Extract the (X, Y) coordinate from the center of the cell holding the provided text.  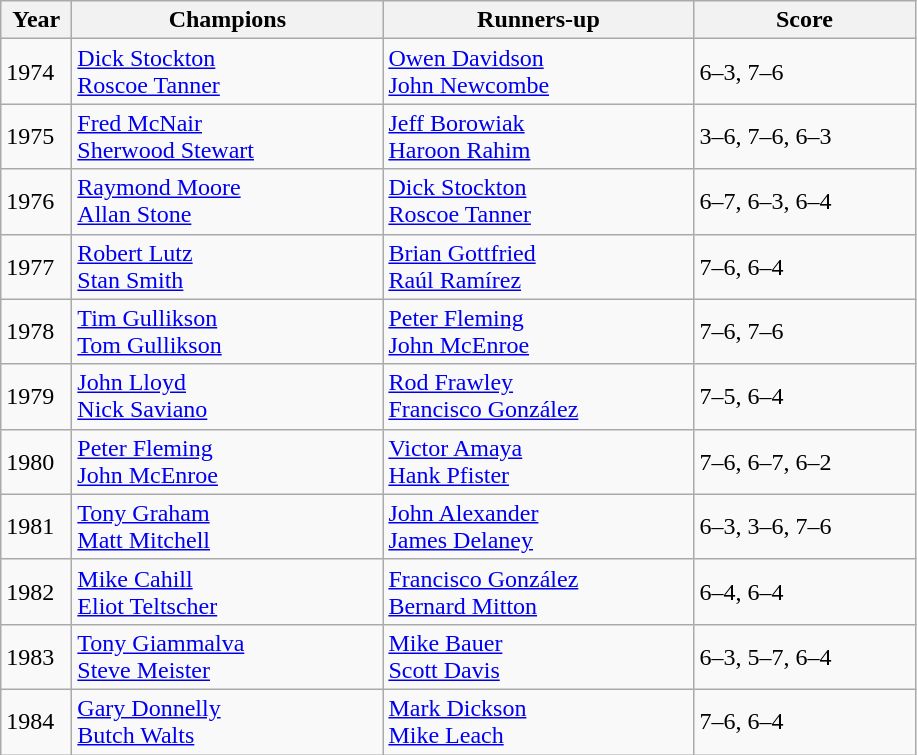
1975 (36, 136)
Mike Cahill Eliot Teltscher (228, 592)
1977 (36, 266)
1980 (36, 462)
1979 (36, 396)
1978 (36, 332)
7–6, 7–6 (804, 332)
Raymond Moore Allan Stone (228, 202)
Fred McNair Sherwood Stewart (228, 136)
Gary Donnelly Butch Walts (228, 722)
Victor Amaya Hank Pfister (538, 462)
1983 (36, 656)
7–5, 6–4 (804, 396)
Jeff Borowiak Haroon Rahim (538, 136)
Score (804, 20)
Owen Davidson John Newcombe (538, 72)
7–6, 6–7, 6–2 (804, 462)
Francisco González Bernard Mitton (538, 592)
Tony Graham Matt Mitchell (228, 526)
Mark Dickson Mike Leach (538, 722)
6–7, 6–3, 6–4 (804, 202)
Tony Giammalva Steve Meister (228, 656)
Runners-up (538, 20)
6–3, 3–6, 7–6 (804, 526)
Champions (228, 20)
3–6, 7–6, 6–3 (804, 136)
John Alexander James Delaney (538, 526)
Mike Bauer Scott Davis (538, 656)
Robert Lutz Stan Smith (228, 266)
Rod Frawley Francisco González (538, 396)
John Lloyd Nick Saviano (228, 396)
1981 (36, 526)
1982 (36, 592)
1976 (36, 202)
1974 (36, 72)
Tim Gullikson Tom Gullikson (228, 332)
Brian Gottfried Raúl Ramírez (538, 266)
1984 (36, 722)
Year (36, 20)
6–3, 5–7, 6–4 (804, 656)
6–4, 6–4 (804, 592)
6–3, 7–6 (804, 72)
